Output the (X, Y) coordinate of the center of the cell containing the given text.  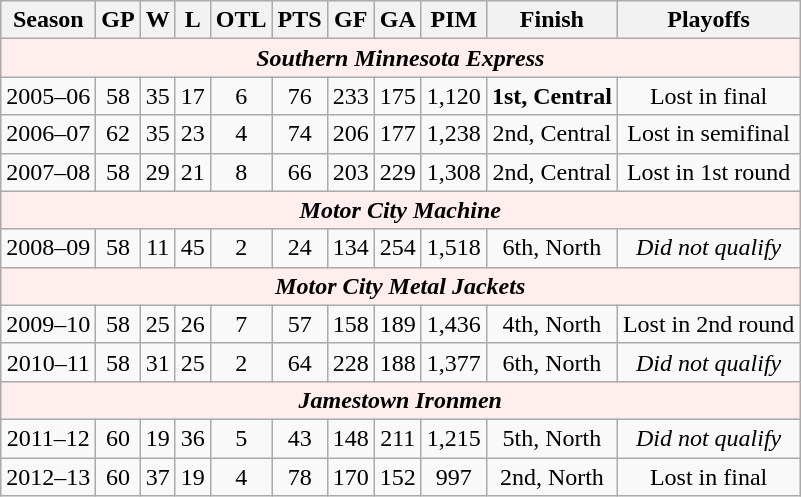
Lost in semifinal (708, 134)
57 (300, 324)
6 (241, 96)
206 (350, 134)
26 (192, 324)
1,238 (454, 134)
203 (350, 172)
37 (158, 477)
211 (398, 438)
OTL (241, 20)
GF (350, 20)
1,377 (454, 362)
7 (241, 324)
17 (192, 96)
1,215 (454, 438)
2009–10 (48, 324)
W (158, 20)
76 (300, 96)
78 (300, 477)
158 (350, 324)
PIM (454, 20)
66 (300, 172)
233 (350, 96)
2007–08 (48, 172)
Finish (552, 20)
1,518 (454, 248)
31 (158, 362)
134 (350, 248)
21 (192, 172)
36 (192, 438)
64 (300, 362)
62 (118, 134)
5 (241, 438)
2006–07 (48, 134)
228 (350, 362)
11 (158, 248)
5th, North (552, 438)
1,308 (454, 172)
Playoffs (708, 20)
Lost in 2nd round (708, 324)
74 (300, 134)
188 (398, 362)
L (192, 20)
189 (398, 324)
8 (241, 172)
1st, Central (552, 96)
GA (398, 20)
Motor City Machine (400, 210)
4th, North (552, 324)
170 (350, 477)
43 (300, 438)
175 (398, 96)
PTS (300, 20)
997 (454, 477)
Lost in 1st round (708, 172)
23 (192, 134)
Motor City Metal Jackets (400, 286)
2nd, North (552, 477)
45 (192, 248)
Jamestown Ironmen (400, 400)
2010–11 (48, 362)
29 (158, 172)
1,120 (454, 96)
GP (118, 20)
2012–13 (48, 477)
254 (398, 248)
Southern Minnesota Express (400, 58)
152 (398, 477)
177 (398, 134)
2008–09 (48, 248)
24 (300, 248)
Season (48, 20)
229 (398, 172)
2011–12 (48, 438)
148 (350, 438)
2005–06 (48, 96)
1,436 (454, 324)
